Capture the cell that displays the provided text and extract its (x, y) central coordinate. 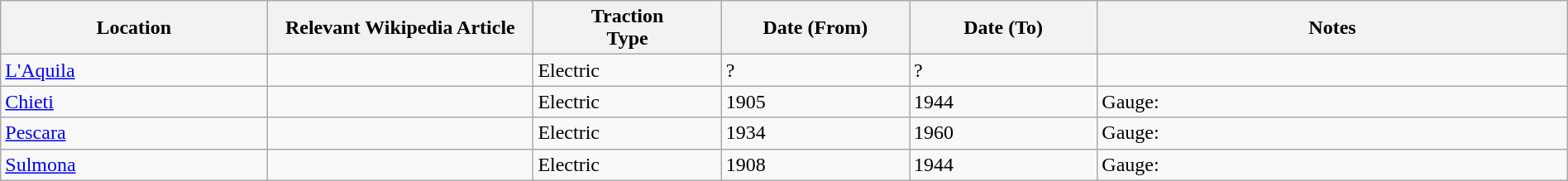
Chieti (134, 102)
Date (From) (815, 28)
Notes (1332, 28)
Relevant Wikipedia Article (400, 28)
TractionType (627, 28)
Sulmona (134, 164)
Date (To) (1004, 28)
L'Aquila (134, 70)
1905 (815, 102)
Pescara (134, 133)
1908 (815, 164)
Location (134, 28)
1960 (1004, 133)
1934 (815, 133)
